Return the (X, Y) coordinate for the center point of the cell that contains the specified text.  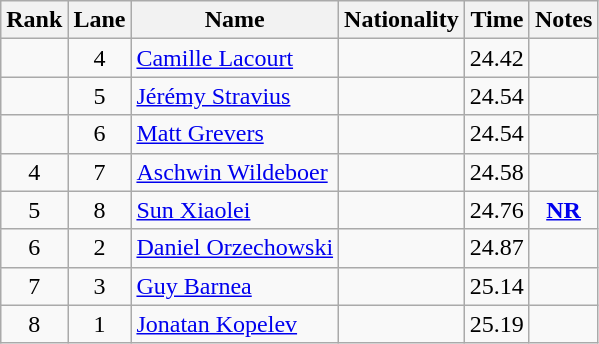
1 (100, 324)
Jérémy Stravius (235, 96)
24.76 (496, 210)
Jonatan Kopelev (235, 324)
Time (496, 20)
3 (100, 286)
Name (235, 20)
Daniel Orzechowski (235, 248)
Matt Grevers (235, 134)
NR (563, 210)
2 (100, 248)
24.42 (496, 58)
Rank (34, 20)
25.19 (496, 324)
25.14 (496, 286)
Sun Xiaolei (235, 210)
Notes (563, 20)
Camille Lacourt (235, 58)
Aschwin Wildeboer (235, 172)
24.87 (496, 248)
Nationality (402, 20)
Lane (100, 20)
24.58 (496, 172)
Guy Barnea (235, 286)
